For the text-containing cell, return its midpoint in (X, Y) coordinate format. 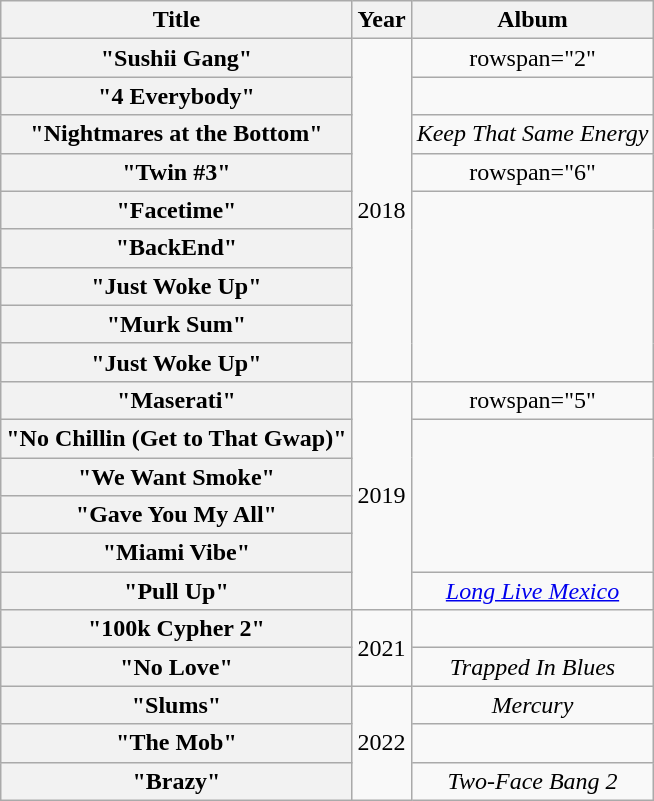
"BackEnd" (176, 248)
"Maserati" (176, 400)
"Facetime" (176, 210)
"Pull Up" (176, 591)
"No Chillin (Get to That Gwap)" (176, 438)
"Brazy" (176, 781)
Two-Face Bang 2 (532, 781)
"Nightmares at the Bottom" (176, 134)
2019 (382, 495)
"100k Cypher 2" (176, 629)
"Twin #3" (176, 172)
Long Live Mexico (532, 591)
2021 (382, 648)
"Miami Vibe" (176, 553)
Title (176, 20)
2018 (382, 210)
2022 (382, 743)
Keep That Same Energy (532, 134)
"We Want Smoke" (176, 477)
"Gave You My All" (176, 515)
"No Love" (176, 667)
Trapped In Blues (532, 667)
rowspan="2" (532, 58)
Mercury (532, 705)
Year (382, 20)
Album (532, 20)
rowspan="6" (532, 172)
rowspan="5" (532, 400)
"Sushii Gang" (176, 58)
"The Mob" (176, 743)
"4 Everybody" (176, 96)
"Murk Sum" (176, 324)
"Slums" (176, 705)
